Search for the cell housing the specified text and yield its [X, Y] center coordinate. 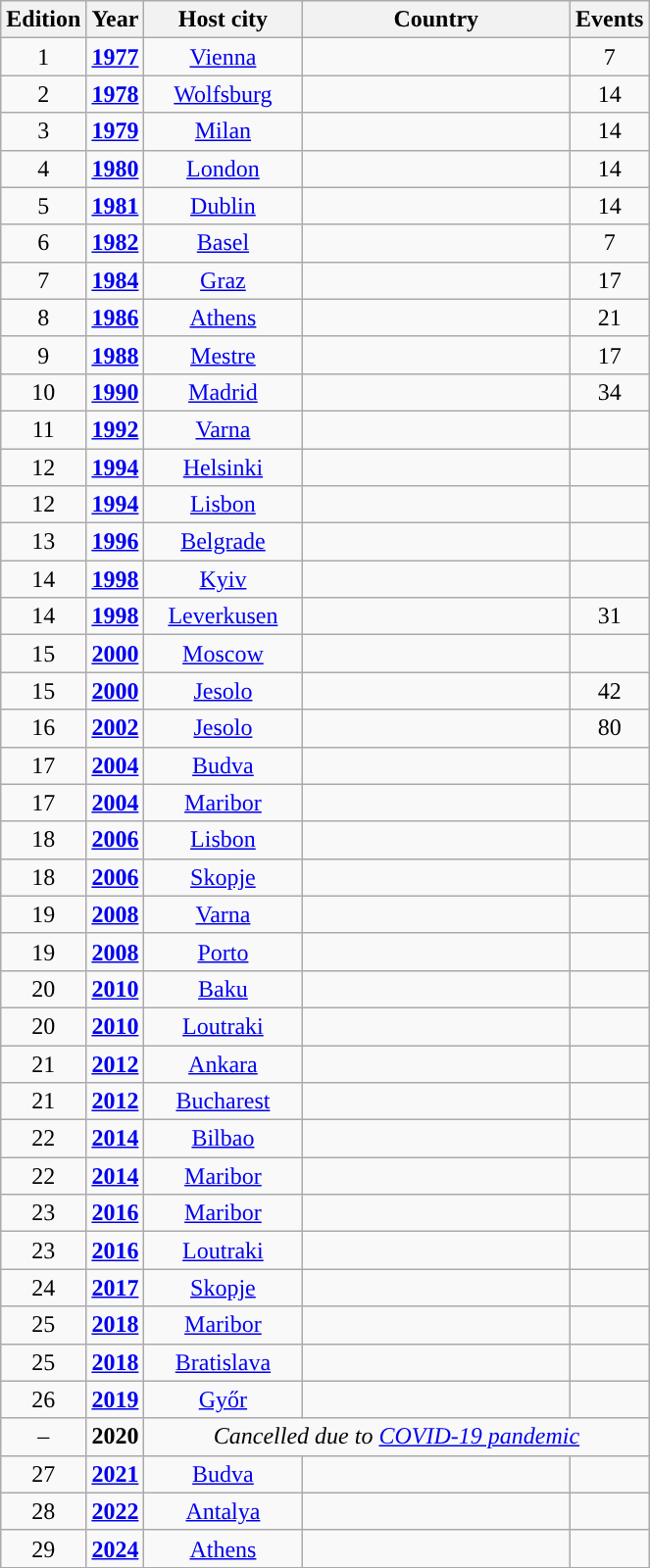
5 [43, 206]
Moscow [224, 654]
Baku [224, 989]
Belgrade [224, 542]
Ankara [224, 1063]
1979 [116, 131]
13 [43, 542]
Edition [43, 20]
1982 [116, 243]
Basel [224, 243]
Helsinki [224, 467]
Kyiv [224, 579]
1986 [116, 318]
29 [43, 1548]
1990 [116, 392]
27 [43, 1474]
Milan [224, 131]
2 [43, 94]
2019 [116, 1399]
2020 [116, 1437]
Antalya [224, 1511]
1980 [116, 169]
Bilbao [224, 1139]
1988 [116, 355]
2002 [116, 728]
3 [43, 131]
24 [43, 1288]
Leverkusen [224, 616]
Host city [224, 20]
Porto [224, 952]
Madrid [224, 392]
Vienna [224, 57]
– [43, 1437]
1978 [116, 94]
Cancelled due to COVID-19 pandemic [396, 1437]
1984 [116, 280]
Bratislava [224, 1362]
1 [43, 57]
31 [610, 616]
1977 [116, 57]
Győr [224, 1399]
1981 [116, 206]
London [224, 169]
Mestre [224, 355]
6 [43, 243]
9 [43, 355]
1992 [116, 429]
1996 [116, 542]
4 [43, 169]
10 [43, 392]
26 [43, 1399]
2017 [116, 1288]
2022 [116, 1511]
34 [610, 392]
Events [610, 20]
80 [610, 728]
Bucharest [224, 1102]
Graz [224, 280]
Wolfsburg [224, 94]
42 [610, 691]
28 [43, 1511]
Dublin [224, 206]
2024 [116, 1548]
2021 [116, 1474]
11 [43, 429]
8 [43, 318]
Country [436, 20]
16 [43, 728]
Year [116, 20]
